Output the [X, Y] coordinate of the center of the cell containing the given text.  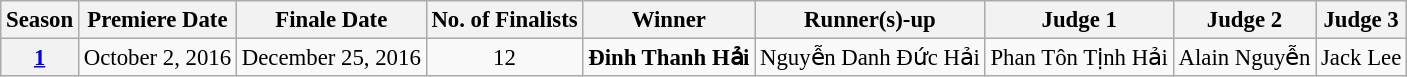
Phan Tôn Tịnh Hải [1079, 58]
Judge 3 [1362, 20]
No. of Finalists [504, 20]
Đinh Thanh Hải [669, 58]
Runner(s)-up [870, 20]
October 2, 2016 [157, 58]
Judge 1 [1079, 20]
Premiere Date [157, 20]
Nguyễn Danh Đức Hải [870, 58]
Finale Date [331, 20]
1 [40, 58]
Judge 2 [1244, 20]
12 [504, 58]
Season [40, 20]
Winner [669, 20]
December 25, 2016 [331, 58]
Jack Lee [1362, 58]
Alain Nguyễn [1244, 58]
